Locate the cell with the specified text and output its (x, y) center coordinate. 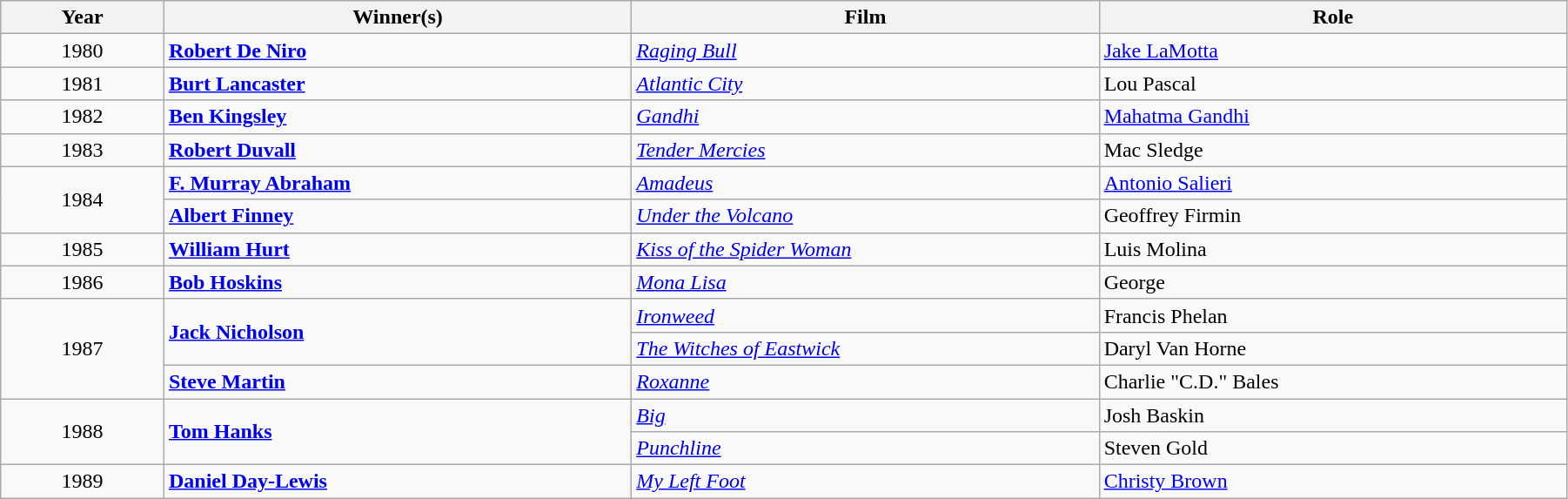
Ironweed (865, 315)
1984 (83, 199)
The Witches of Eastwick (865, 348)
Role (1333, 17)
Charlie "C.D." Bales (1333, 381)
Mac Sledge (1333, 150)
Big (865, 415)
Mona Lisa (865, 282)
Burt Lancaster (397, 84)
Antonio Salieri (1333, 183)
Steve Martin (397, 381)
Roxanne (865, 381)
1982 (83, 117)
Jake LaMotta (1333, 51)
1980 (83, 51)
Raging Bull (865, 51)
William Hurt (397, 249)
Kiss of the Spider Woman (865, 249)
Under the Volcano (865, 216)
Josh Baskin (1333, 415)
Amadeus (865, 183)
1986 (83, 282)
Punchline (865, 448)
Ben Kingsley (397, 117)
Geoffrey Firmin (1333, 216)
Bob Hoskins (397, 282)
Albert Finney (397, 216)
1983 (83, 150)
Robert De Niro (397, 51)
Mahatma Gandhi (1333, 117)
Film (865, 17)
My Left Foot (865, 482)
Jack Nicholson (397, 332)
George (1333, 282)
Winner(s) (397, 17)
Lou Pascal (1333, 84)
Daniel Day-Lewis (397, 482)
1987 (83, 348)
Gandhi (865, 117)
Tom Hanks (397, 432)
1988 (83, 432)
Daryl Van Horne (1333, 348)
Steven Gold (1333, 448)
Year (83, 17)
1985 (83, 249)
Luis Molina (1333, 249)
1981 (83, 84)
Robert Duvall (397, 150)
Atlantic City (865, 84)
F. Murray Abraham (397, 183)
Christy Brown (1333, 482)
Francis Phelan (1333, 315)
1989 (83, 482)
Tender Mercies (865, 150)
